Identify which cell holds the provided text, then report its [x, y] central coordinate. 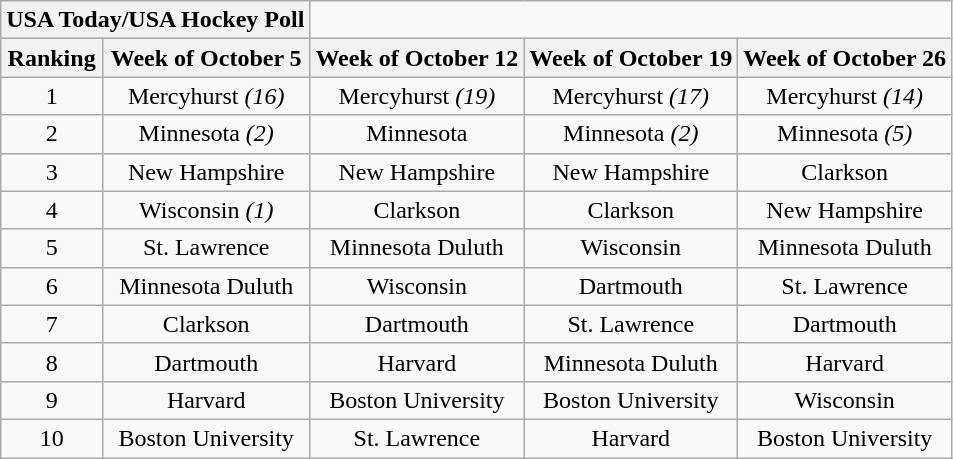
Week of October 19 [631, 58]
8 [52, 362]
Mercyhurst (19) [417, 96]
6 [52, 286]
10 [52, 438]
Mercyhurst (17) [631, 96]
Mercyhurst (14) [845, 96]
USA Today/USA Hockey Poll [156, 20]
Minnesota (5) [845, 134]
Ranking [52, 58]
1 [52, 96]
2 [52, 134]
Mercyhurst (16) [206, 96]
9 [52, 400]
5 [52, 248]
3 [52, 172]
Wisconsin (1) [206, 210]
Minnesota [417, 134]
Week of October 12 [417, 58]
4 [52, 210]
7 [52, 324]
Week of October 26 [845, 58]
Week of October 5 [206, 58]
